Provide the (x, y) coordinate of the cell's center where the given text is located.  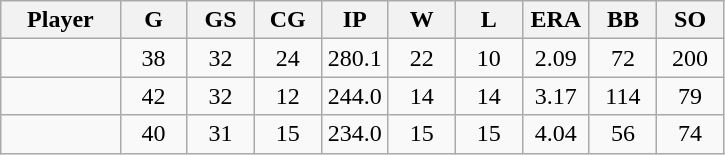
79 (690, 96)
3.17 (556, 96)
G (154, 20)
BB (622, 20)
280.1 (354, 58)
2.09 (556, 58)
24 (288, 58)
40 (154, 134)
114 (622, 96)
W (422, 20)
234.0 (354, 134)
38 (154, 58)
L (488, 20)
42 (154, 96)
CG (288, 20)
72 (622, 58)
IP (354, 20)
GS (220, 20)
200 (690, 58)
10 (488, 58)
244.0 (354, 96)
22 (422, 58)
ERA (556, 20)
Player (60, 20)
74 (690, 134)
31 (220, 134)
4.04 (556, 134)
56 (622, 134)
SO (690, 20)
12 (288, 96)
